Return (X, Y) of the center of cell containing provided text 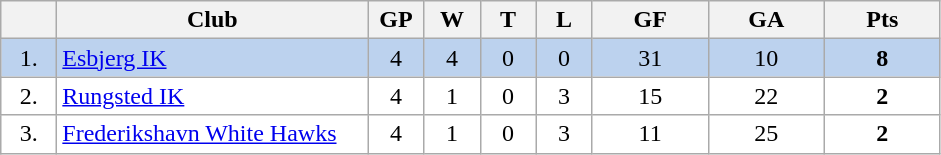
10 (766, 58)
GP (396, 20)
3. (29, 134)
L (564, 20)
8 (882, 58)
22 (766, 96)
T (508, 20)
GA (766, 20)
25 (766, 134)
GF (650, 20)
31 (650, 58)
Frederikshavn White Hawks (212, 134)
Pts (882, 20)
Esbjerg IK (212, 58)
11 (650, 134)
1. (29, 58)
Rungsted IK (212, 96)
2. (29, 96)
15 (650, 96)
W (452, 20)
Club (212, 20)
